Return (X, Y) of the center of cell containing provided text 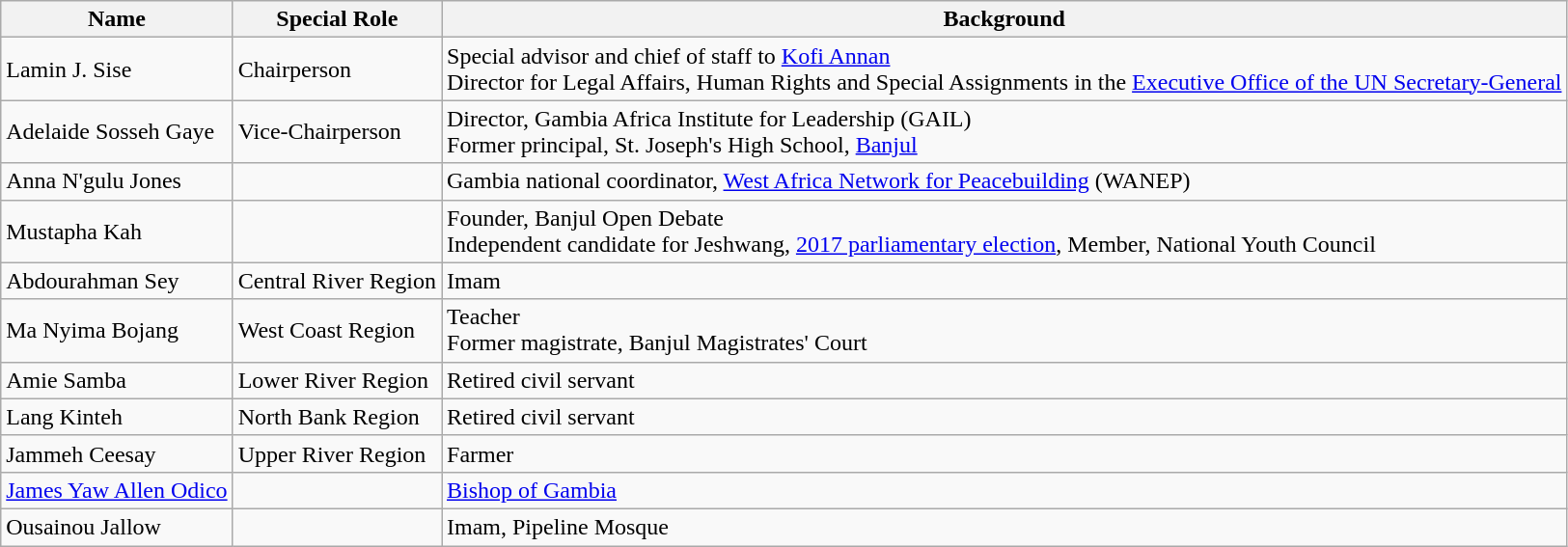
Amie Samba (117, 380)
Central River Region (337, 281)
Lower River Region (337, 380)
Upper River Region (337, 453)
Mustapha Kah (117, 232)
Name (117, 19)
Bishop of Gambia (1004, 490)
Founder, Banjul Open DebateIndependent candidate for Jeshwang, 2017 parliamentary election, Member, National Youth Council (1004, 232)
Lamin J. Sise (117, 69)
West Coast Region (337, 330)
Special Role (337, 19)
James Yaw Allen Odico (117, 490)
Gambia national coordinator, West Africa Network for Peacebuilding (WANEP) (1004, 181)
Jammeh Ceesay (117, 453)
Vice-Chairperson (337, 131)
Abdourahman Sey (117, 281)
Imam, Pipeline Mosque (1004, 527)
Imam (1004, 281)
Lang Kinteh (117, 417)
Chairperson (337, 69)
Ma Nyima Bojang (117, 330)
North Bank Region (337, 417)
Adelaide Sosseh Gaye (117, 131)
Background (1004, 19)
Anna N'gulu Jones (117, 181)
TeacherFormer magistrate, Banjul Magistrates' Court (1004, 330)
Ousainou Jallow (117, 527)
Farmer (1004, 453)
Director, Gambia Africa Institute for Leadership (GAIL)Former principal, St. Joseph's High School, Banjul (1004, 131)
